Extract the (X, Y) coordinate from the center of the cell holding the provided text.  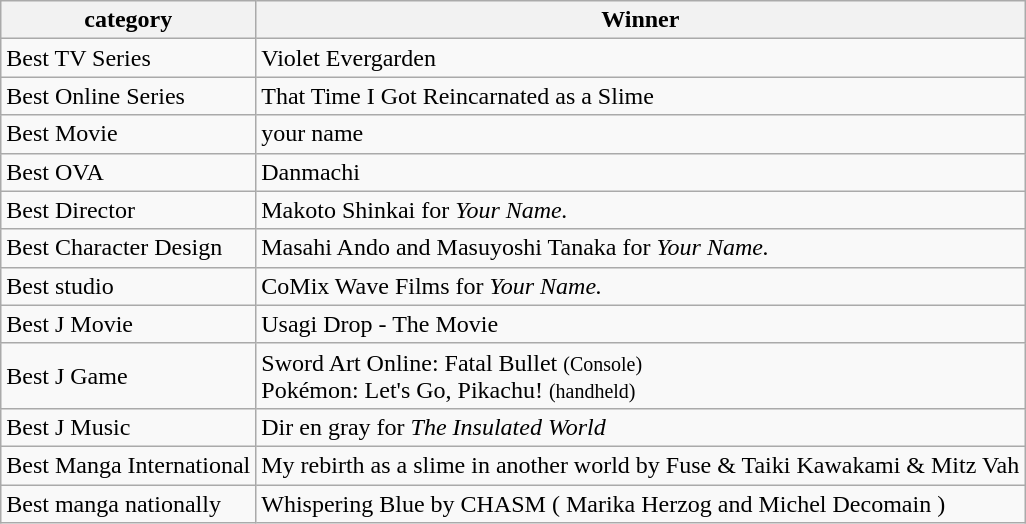
Best J Game (128, 376)
Makoto Shinkai for Your Name. (640, 210)
category (128, 20)
Sword Art Online: Fatal Bullet (Console)Pokémon: Let's Go, Pikachu! (handheld) (640, 376)
My rebirth as a slime in another world by Fuse & Taiki Kawakami & Mitz Vah (640, 465)
Best TV Series (128, 58)
Best J Music (128, 427)
Best J Movie (128, 324)
Best Movie (128, 134)
Winner (640, 20)
Best Director (128, 210)
Whispering Blue by CHASM ( Marika Herzog and Michel Decomain ) (640, 503)
Best Character Design (128, 248)
Violet Evergarden (640, 58)
Best Online Series (128, 96)
Usagi Drop - The Movie (640, 324)
Best manga nationally (128, 503)
CoMix Wave Films for Your Name. (640, 286)
Danmachi (640, 172)
Dir en gray for The Insulated World (640, 427)
Masahi Ando and Masuyoshi Tanaka for Your Name. (640, 248)
Best OVA (128, 172)
your name (640, 134)
That Time I Got Reincarnated as a Slime (640, 96)
Best Manga International (128, 465)
Best studio (128, 286)
